Determine the [x, y] coordinate at the center of the cell enclosing the given text.  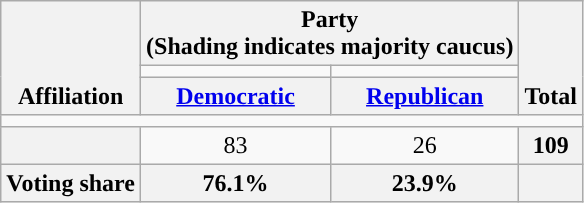
Democratic [236, 96]
Republican [425, 96]
Voting share [71, 183]
Affiliation [71, 58]
23.9% [425, 183]
Party (Shading indicates majority caucus) [330, 34]
109 [551, 145]
Total [551, 58]
83 [236, 145]
26 [425, 145]
76.1% [236, 183]
